Output the [X, Y] coordinate of the center of the cell containing the given text.  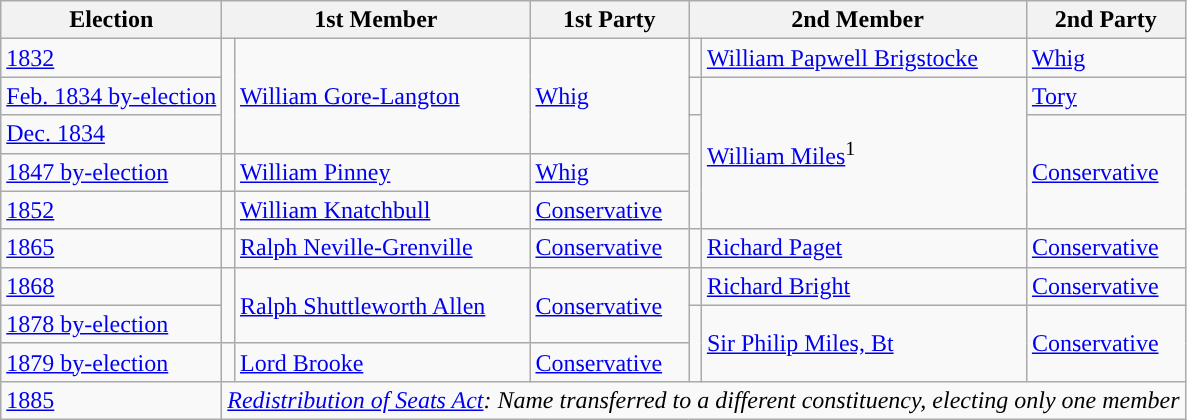
Lord Brooke [382, 362]
1879 by-election [112, 362]
Redistribution of Seats Act: Name transferred to a different constituency, electing only one member [704, 400]
1865 [112, 248]
1st Member [376, 20]
William Pinney [382, 172]
Ralph Shuttleworth Allen [382, 305]
Richard Paget [864, 248]
1868 [112, 286]
William Gore-Langton [382, 96]
Dec. 1834 [112, 134]
1878 by-election [112, 324]
Tory [1106, 96]
Ralph Neville-Grenville [382, 248]
1847 by-election [112, 172]
William Papwell Brigstocke [864, 58]
1852 [112, 210]
1885 [112, 400]
2nd Party [1106, 20]
William Knatchbull [382, 210]
Election [112, 20]
1832 [112, 58]
William Miles1 [864, 153]
2nd Member [858, 20]
Sir Philip Miles, Bt [864, 343]
1st Party [610, 20]
Richard Bright [864, 286]
Feb. 1834 by-election [112, 96]
